Scan for the cell matching the given text and deliver its [X, Y] coordinate at center. 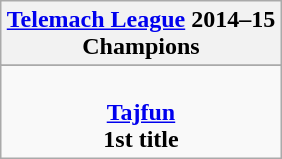
Telemach League 2014–15Champions [140, 34]
Tajfun1st title [140, 112]
